Find where the given text appears and provide that cell's center as [x, y] coordinate. 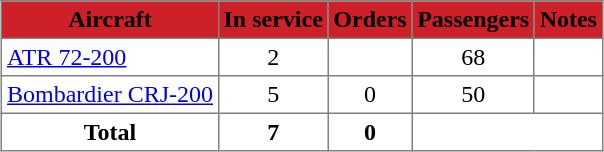
2 [273, 57]
50 [473, 95]
ATR 72-200 [110, 57]
Aircraft [110, 20]
Total [110, 132]
7 [273, 132]
In service [273, 20]
Notes [568, 20]
5 [273, 95]
Passengers [473, 20]
Bombardier CRJ-200 [110, 95]
Orders [370, 20]
68 [473, 57]
